For the text-containing cell, return its midpoint in [x, y] coordinate format. 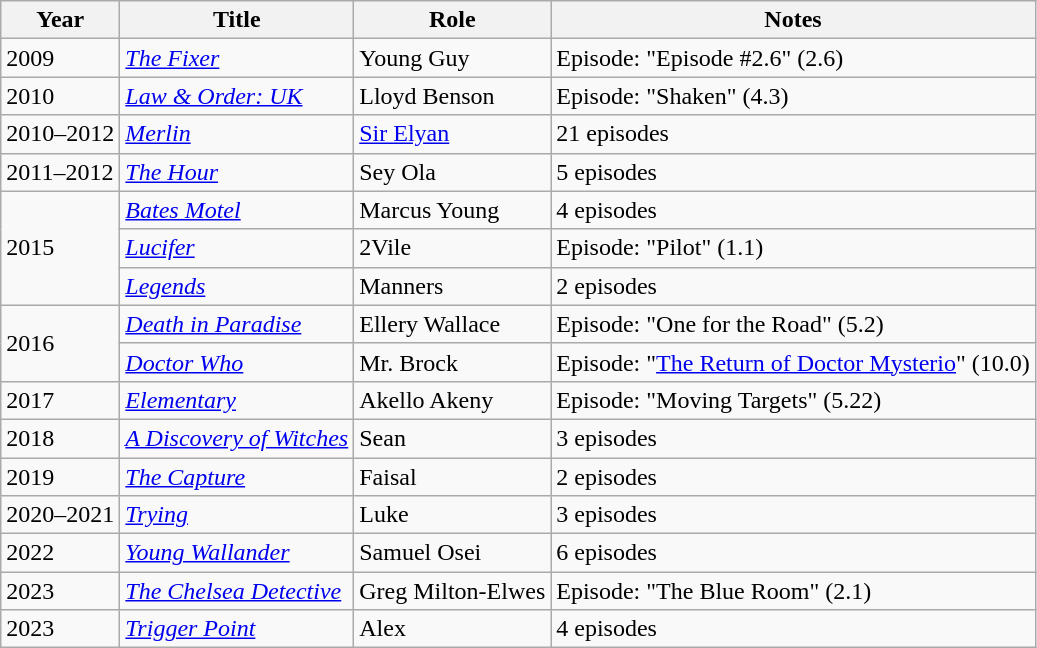
Episode: "One for the Road" (5.2) [794, 324]
Episode: "Episode #2.6" (2.6) [794, 58]
2010–2012 [60, 134]
Title [237, 20]
Marcus Young [452, 210]
2011–2012 [60, 172]
Episode: "Moving Targets" (5.22) [794, 400]
Doctor Who [237, 362]
Greg Milton-Elwes [452, 591]
2010 [60, 96]
2Vile [452, 248]
The Chelsea Detective [237, 591]
Samuel Osei [452, 553]
Alex [452, 629]
2022 [60, 553]
Young Guy [452, 58]
Death in Paradise [237, 324]
Sir Elyan [452, 134]
2018 [60, 438]
Lloyd Benson [452, 96]
Sey Ola [452, 172]
Sean [452, 438]
Law & Order: UK [237, 96]
Episode: "The Return of Doctor Mysterio" (10.0) [794, 362]
5 episodes [794, 172]
Luke [452, 515]
Young Wallander [237, 553]
A Discovery of Witches [237, 438]
Episode: "Pilot" (1.1) [794, 248]
Role [452, 20]
Ellery Wallace [452, 324]
Akello Akeny [452, 400]
2015 [60, 248]
Merlin [237, 134]
Notes [794, 20]
Bates Motel [237, 210]
The Fixer [237, 58]
2019 [60, 477]
Trigger Point [237, 629]
Faisal [452, 477]
2020–2021 [60, 515]
Episode: "The Blue Room" (2.1) [794, 591]
The Hour [237, 172]
Year [60, 20]
Mr. Brock [452, 362]
Episode: "Shaken" (4.3) [794, 96]
6 episodes [794, 553]
2016 [60, 343]
2009 [60, 58]
Elementary [237, 400]
2017 [60, 400]
Manners [452, 286]
21 episodes [794, 134]
Lucifer [237, 248]
Trying [237, 515]
Legends [237, 286]
The Capture [237, 477]
